Return the [X, Y] coordinate for the center point of the cell that contains the specified text.  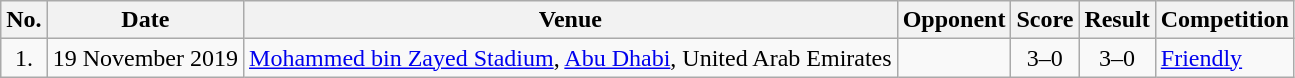
Score [1045, 20]
1. [24, 58]
Friendly [1224, 58]
Result [1117, 20]
No. [24, 20]
Mohammed bin Zayed Stadium, Abu Dhabi, United Arab Emirates [571, 58]
19 November 2019 [145, 58]
Opponent [954, 20]
Venue [571, 20]
Competition [1224, 20]
Date [145, 20]
